Scan for the cell matching the given text and deliver its [x, y] coordinate at center. 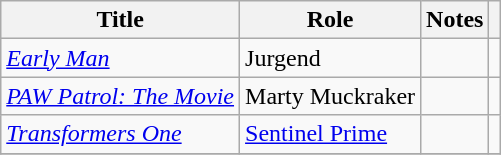
Jurgend [330, 58]
Early Man [120, 58]
Sentinel Prime [330, 134]
Role [330, 20]
Notes [455, 20]
Title [120, 20]
Transformers One [120, 134]
Marty Muckraker [330, 96]
PAW Patrol: The Movie [120, 96]
